Determine the [X, Y] coordinate at the center of the cell enclosing the given text.  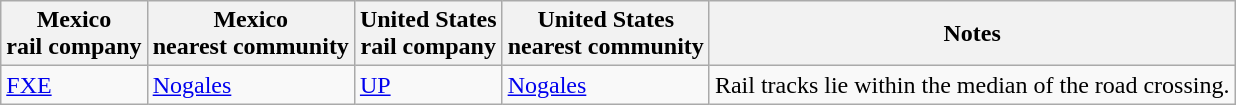
United Statesrail company [428, 34]
United Statesnearest community [606, 34]
Notes [972, 34]
UP [428, 85]
Mexicorail company [74, 34]
Mexiconearest community [250, 34]
Rail tracks lie within the median of the road crossing. [972, 85]
FXE [74, 85]
